Extract the [X, Y] coordinate from the center of the cell holding the provided text.  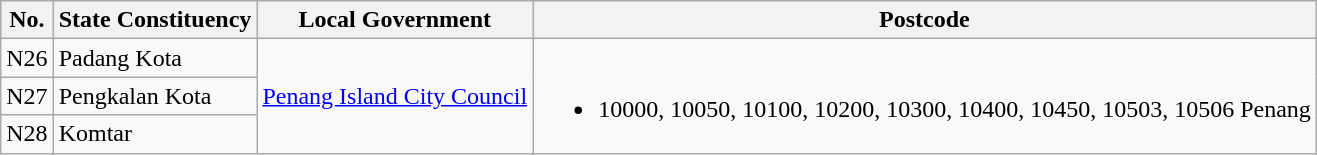
State Constituency [155, 20]
Penang Island City Council [395, 96]
No. [27, 20]
Local Government [395, 20]
Padang Kota [155, 58]
Pengkalan Kota [155, 96]
Komtar [155, 134]
N26 [27, 58]
10000, 10050, 10100, 10200, 10300, 10400, 10450, 10503, 10506 Penang [925, 96]
N27 [27, 96]
N28 [27, 134]
Postcode [925, 20]
